Search for the cell housing the specified text and yield its [x, y] center coordinate. 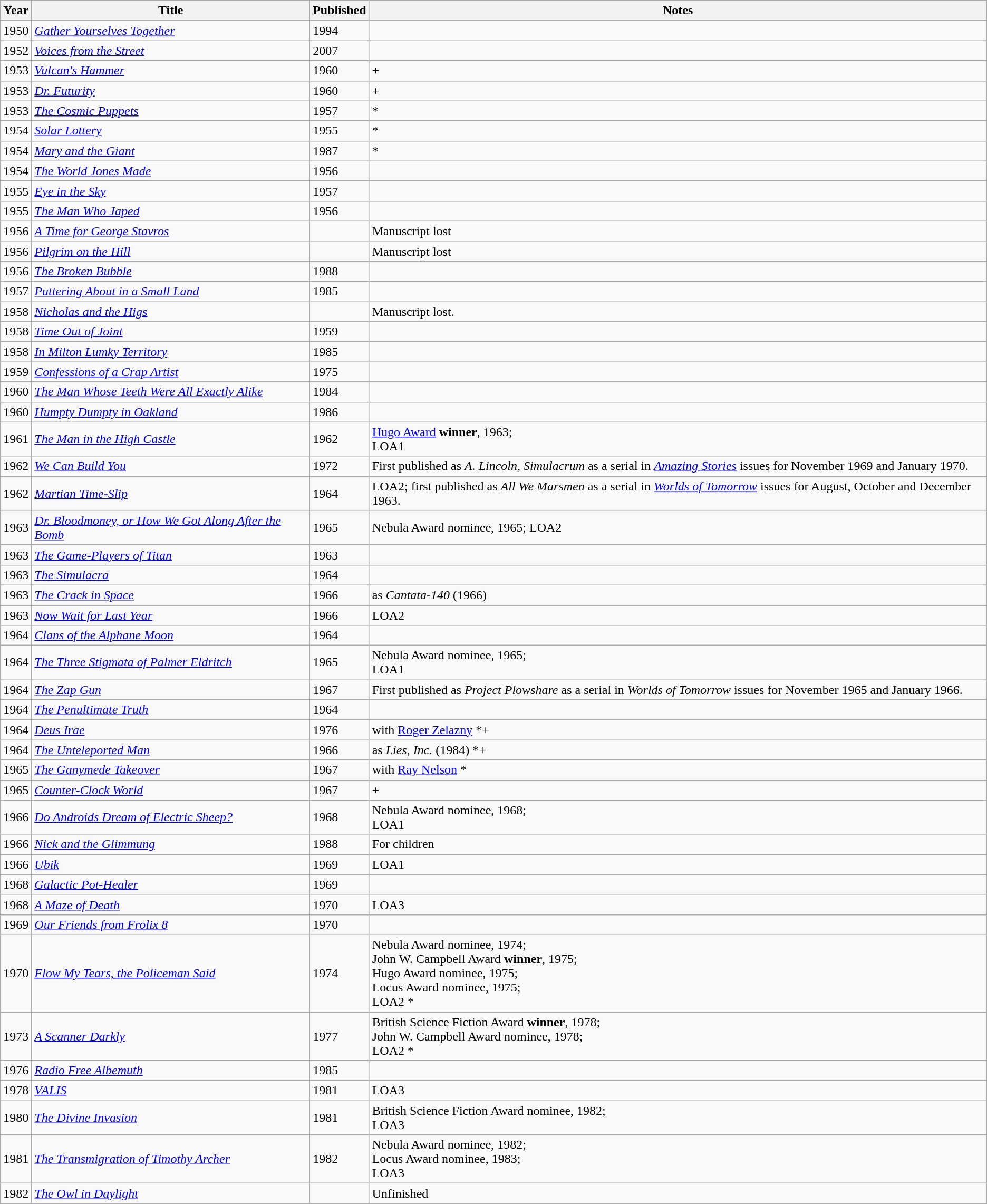
The Owl in Daylight [171, 1193]
Nick and the Glimmung [171, 844]
Year [16, 11]
as Lies, Inc. (1984) *+ [678, 750]
Unfinished [678, 1193]
The Ganymede Takeover [171, 770]
Mary and the Giant [171, 151]
Clans of the Alphane Moon [171, 635]
The Game-Players of Titan [171, 555]
Solar Lottery [171, 131]
In Milton Lumky Territory [171, 352]
1977 [340, 1036]
1984 [340, 392]
Title [171, 11]
Hugo Award winner, 1963; LOA1 [678, 439]
Nebula Award nominee, 1965; LOA2 [678, 527]
1952 [16, 51]
The Unteleported Man [171, 750]
Now Wait for Last Year [171, 615]
Dr. Futurity [171, 91]
as Cantata-140 (1966) [678, 595]
A Maze of Death [171, 904]
with Roger Zelazny *+ [678, 730]
Confessions of a Crap Artist [171, 372]
1978 [16, 1091]
First published as Project Plowshare as a serial in Worlds of Tomorrow issues for November 1965 and January 1966. [678, 690]
LOA2; first published as All We Marsmen as a serial in Worlds of Tomorrow issues for August, October and December 1963. [678, 494]
1973 [16, 1036]
1994 [340, 31]
Do Androids Dream of Electric Sheep? [171, 817]
1972 [340, 466]
Flow My Tears, the Policeman Said [171, 973]
1975 [340, 372]
1961 [16, 439]
The Transmigration of Timothy Archer [171, 1159]
For children [678, 844]
The Zap Gun [171, 690]
The Man Whose Teeth Were All Exactly Alike [171, 392]
LOA1 [678, 864]
We Can Build You [171, 466]
A Time for George Stavros [171, 231]
1987 [340, 151]
with Ray Nelson * [678, 770]
The World Jones Made [171, 171]
Voices from the Street [171, 51]
British Science Fiction Award winner, 1978; John W. Campbell Award nominee, 1978; LOA2 * [678, 1036]
Published [340, 11]
The Divine Invasion [171, 1118]
Puttering About in a Small Land [171, 292]
2007 [340, 51]
The Broken Bubble [171, 272]
A Scanner Darkly [171, 1036]
Dr. Bloodmoney, or How We Got Along After the Bomb [171, 527]
Our Friends from Frolix 8 [171, 924]
Nebula Award nominee, 1982; Locus Award nominee, 1983; LOA3 [678, 1159]
1986 [340, 412]
1950 [16, 31]
LOA2 [678, 615]
The Simulacra [171, 575]
The Cosmic Puppets [171, 111]
Time Out of Joint [171, 332]
Humpty Dumpty in Oakland [171, 412]
VALIS [171, 1091]
Nicholas and the Higs [171, 312]
Nebula Award nominee, 1965;LOA1 [678, 662]
Ubik [171, 864]
Nebula Award nominee, 1974;John W. Campbell Award winner, 1975;Hugo Award nominee, 1975;Locus Award nominee, 1975;LOA2 * [678, 973]
Galactic Pot-Healer [171, 884]
1974 [340, 973]
Deus Irae [171, 730]
British Science Fiction Award nominee, 1982; LOA3 [678, 1118]
The Man in the High Castle [171, 439]
First published as A. Lincoln, Simulacrum as a serial in Amazing Stories issues for November 1969 and January 1970. [678, 466]
The Three Stigmata of Palmer Eldritch [171, 662]
Radio Free Albemuth [171, 1071]
Counter-Clock World [171, 790]
Notes [678, 11]
The Penultimate Truth [171, 710]
The Crack in Space [171, 595]
Martian Time-Slip [171, 494]
Pilgrim on the Hill [171, 252]
Manuscript lost. [678, 312]
Eye in the Sky [171, 191]
1980 [16, 1118]
Gather Yourselves Together [171, 31]
Vulcan's Hammer [171, 71]
The Man Who Japed [171, 211]
Nebula Award nominee, 1968; LOA1 [678, 817]
